Search for the cell housing the specified text and yield its [X, Y] center coordinate. 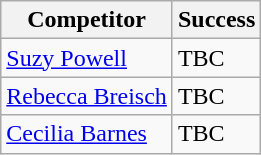
Cecilia Barnes [87, 134]
Rebecca Breisch [87, 96]
Suzy Powell [87, 58]
Success [216, 20]
Competitor [87, 20]
